Return the (x, y) coordinate for the center point of the cell that contains the specified text.  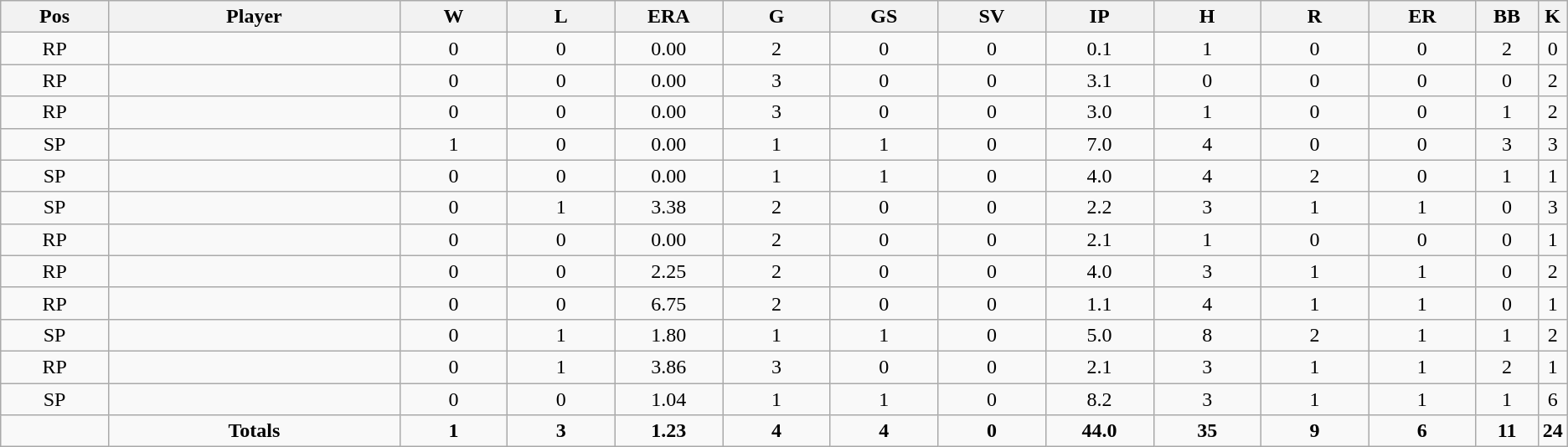
K (1553, 17)
L (561, 17)
H (1207, 17)
1.80 (668, 335)
2.25 (668, 271)
24 (1553, 431)
1.04 (668, 399)
35 (1207, 431)
3.38 (668, 208)
5.0 (1099, 335)
SV (992, 17)
8.2 (1099, 399)
G (776, 17)
11 (1507, 431)
3.0 (1099, 112)
Totals (254, 431)
2.2 (1099, 208)
Player (254, 17)
1.23 (668, 431)
3.86 (668, 367)
BB (1507, 17)
8 (1207, 335)
3.1 (1099, 80)
ER (1422, 17)
IP (1099, 17)
1.1 (1099, 303)
GS (885, 17)
ERA (668, 17)
Pos (55, 17)
44.0 (1099, 431)
W (453, 17)
6.75 (668, 303)
9 (1314, 431)
0.1 (1099, 49)
R (1314, 17)
7.0 (1099, 144)
